Search for the cell housing the specified text and yield its (X, Y) center coordinate. 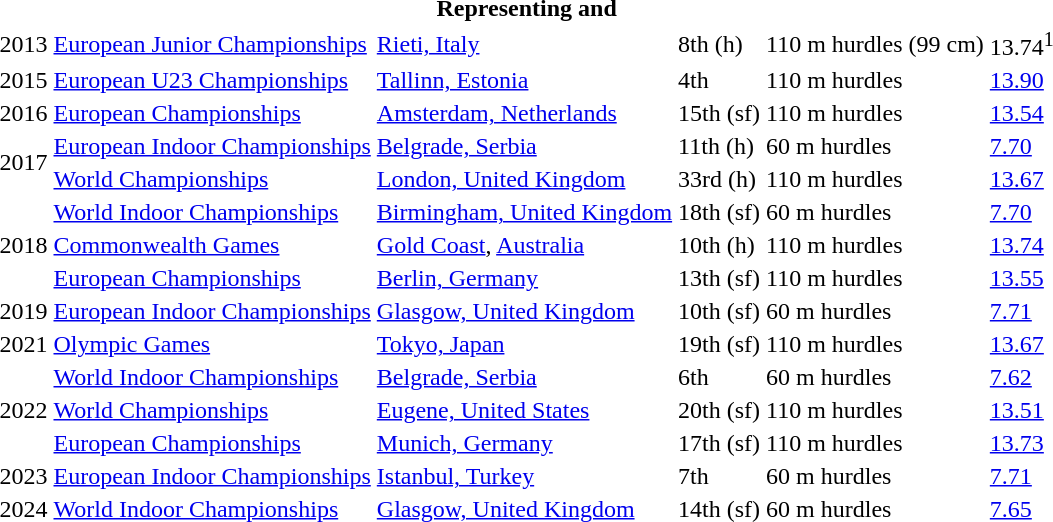
Istanbul, Turkey (524, 476)
6th (720, 377)
10th (h) (720, 245)
Berlin, Germany (524, 278)
Amsterdam, Netherlands (524, 113)
10th (sf) (720, 311)
19th (sf) (720, 344)
17th (sf) (720, 443)
18th (sf) (720, 212)
Olympic Games (212, 344)
Rieti, Italy (524, 44)
8th (h) (720, 44)
Tokyo, Japan (524, 344)
European U23 Championships (212, 80)
Munich, Germany (524, 443)
4th (720, 80)
Gold Coast, Australia (524, 245)
7th (720, 476)
Tallinn, Estonia (524, 80)
110 m hurdles (99 cm) (876, 44)
15th (sf) (720, 113)
20th (sf) (720, 410)
Birmingham, United Kingdom (524, 212)
33rd (h) (720, 179)
European Junior Championships (212, 44)
13th (sf) (720, 278)
Glasgow, United Kingdom (524, 311)
Commonwealth Games (212, 245)
London, United Kingdom (524, 179)
11th (h) (720, 146)
Eugene, United States (524, 410)
